Return [x, y] of the center of cell containing provided text 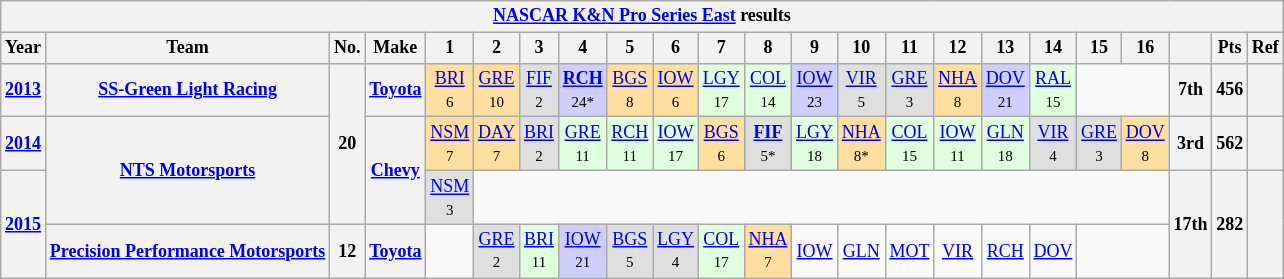
1 [450, 48]
GRE11 [582, 144]
BRI11 [540, 251]
GRE10 [497, 90]
GRE2 [497, 251]
17th [1190, 224]
Chevy [396, 170]
8 [768, 48]
IOW [815, 251]
Ref [1265, 48]
NSM3 [450, 197]
NASCAR K&N Pro Series East results [642, 16]
IOW17 [676, 144]
Year [24, 48]
NHA8 [958, 90]
Team [187, 48]
9 [815, 48]
NHA7 [768, 251]
RCH11 [630, 144]
4 [582, 48]
LGY17 [721, 90]
2014 [24, 144]
20 [348, 144]
No. [348, 48]
Make [396, 48]
LGY4 [676, 251]
2013 [24, 90]
2015 [24, 224]
BRI2 [540, 144]
282 [1230, 224]
BGS8 [630, 90]
IOW6 [676, 90]
Precision Performance Motorsports [187, 251]
6 [676, 48]
11 [910, 48]
VIR4 [1053, 144]
NSM7 [450, 144]
FIF2 [540, 90]
3 [540, 48]
BRI6 [450, 90]
2 [497, 48]
NTS Motorsports [187, 170]
FIF5* [768, 144]
VIR5 [861, 90]
NHA8* [861, 144]
DAY7 [497, 144]
BGS5 [630, 251]
COL17 [721, 251]
5 [630, 48]
562 [1230, 144]
456 [1230, 90]
Pts [1230, 48]
DOV [1053, 251]
BGS6 [721, 144]
DOV8 [1145, 144]
13 [1005, 48]
16 [1145, 48]
IOW11 [958, 144]
RAL15 [1053, 90]
GLN [861, 251]
COL15 [910, 144]
RCH24* [582, 90]
MOT [910, 251]
IOW23 [815, 90]
7th [1190, 90]
VIR [958, 251]
SS-Green Light Racing [187, 90]
7 [721, 48]
14 [1053, 48]
DOV21 [1005, 90]
10 [861, 48]
COL14 [768, 90]
IOW21 [582, 251]
LGY18 [815, 144]
RCH [1005, 251]
GLN18 [1005, 144]
3rd [1190, 144]
15 [1100, 48]
